From the cell containing the given text, extract its center point as (X, Y) coordinate. 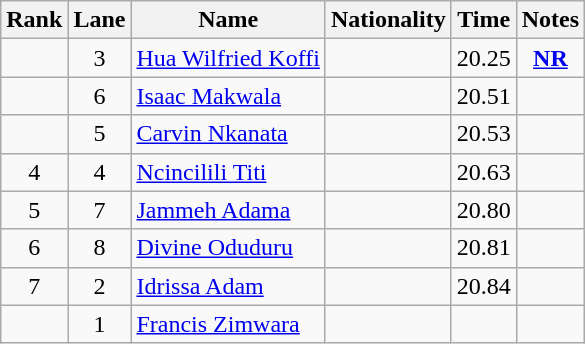
20.81 (484, 248)
Name (228, 20)
20.53 (484, 134)
20.63 (484, 172)
20.51 (484, 96)
Isaac Makwala (228, 96)
Hua Wilfried Koffi (228, 58)
1 (100, 324)
Ncincilili Titi (228, 172)
NR (550, 58)
Carvin Nkanata (228, 134)
20.25 (484, 58)
Divine Oduduru (228, 248)
20.84 (484, 286)
20.80 (484, 210)
2 (100, 286)
Jammeh Adama (228, 210)
Idrissa Adam (228, 286)
Notes (550, 20)
Lane (100, 20)
Francis Zimwara (228, 324)
Nationality (388, 20)
Rank (34, 20)
3 (100, 58)
8 (100, 248)
Time (484, 20)
